Extract the (X, Y) coordinate from the center of the cell holding the provided text.  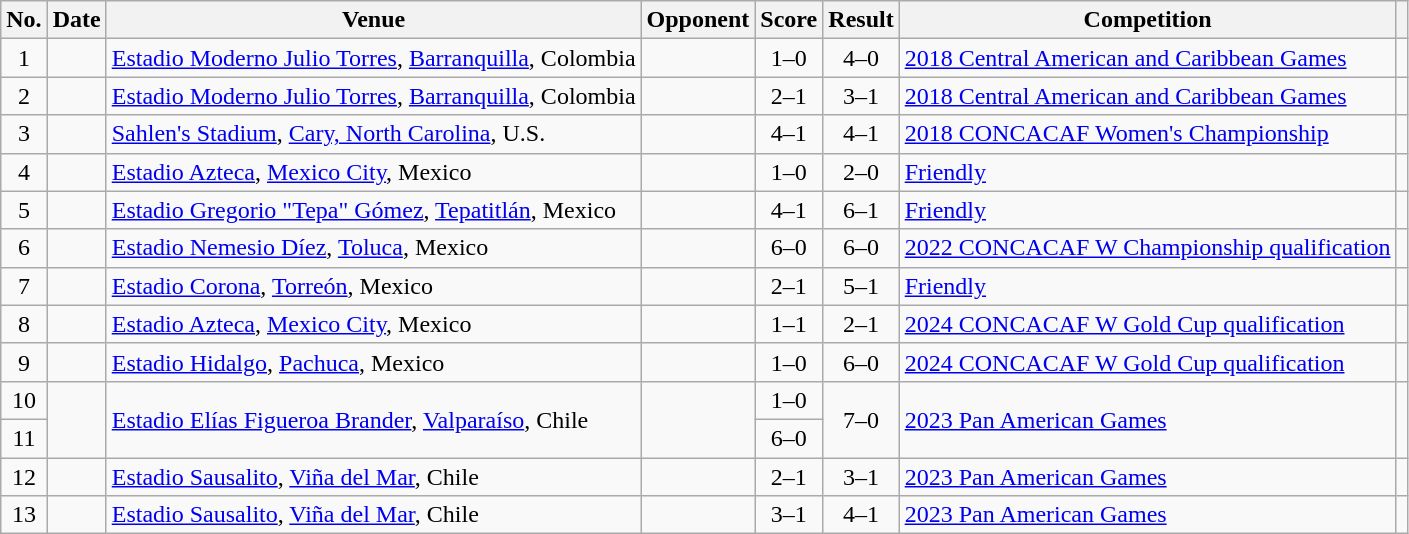
10 (24, 400)
5–1 (861, 286)
Sahlen's Stadium, Cary, North Carolina, U.S. (374, 134)
2018 CONCACAF Women's Championship (1148, 134)
6–1 (861, 210)
7 (24, 286)
Result (861, 20)
7–0 (861, 419)
1 (24, 58)
Estadio Elías Figueroa Brander, Valparaíso, Chile (374, 419)
Opponent (698, 20)
Competition (1148, 20)
Venue (374, 20)
No. (24, 20)
Estadio Nemesio Díez, Toluca, Mexico (374, 248)
9 (24, 362)
4 (24, 172)
Estadio Corona, Torreón, Mexico (374, 286)
11 (24, 438)
Date (76, 20)
Estadio Gregorio "Tepa" Gómez, Tepatitlán, Mexico (374, 210)
Score (789, 20)
12 (24, 477)
13 (24, 515)
3 (24, 134)
2022 CONCACAF W Championship qualification (1148, 248)
2 (24, 96)
Estadio Hidalgo, Pachuca, Mexico (374, 362)
4–0 (861, 58)
5 (24, 210)
2–0 (861, 172)
6 (24, 248)
8 (24, 324)
1–1 (789, 324)
